Find where the given text appears and provide that cell's center as (x, y) coordinate. 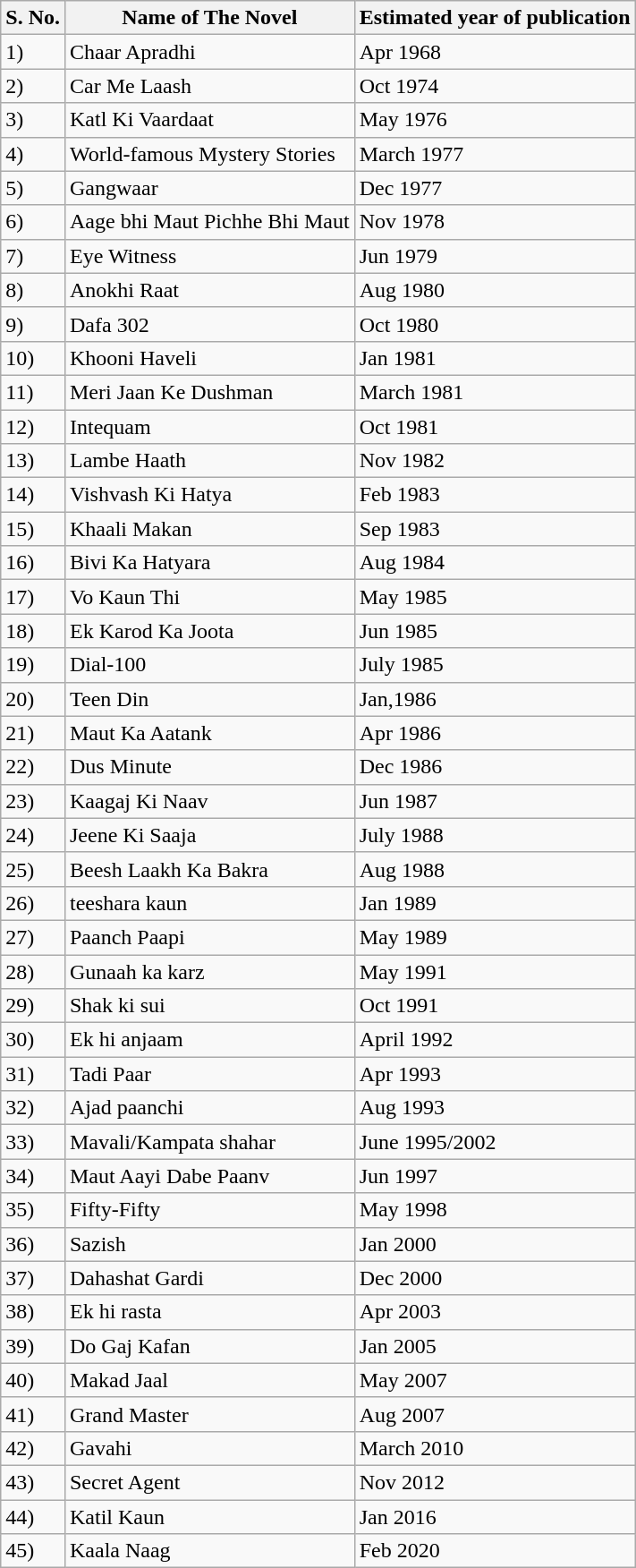
Katl Ki Vaardaat (209, 120)
45) (33, 1551)
Jun 1979 (495, 256)
28) (33, 971)
7) (33, 256)
Gangwaar (209, 188)
Teen Din (209, 699)
Beesh Laakh Ka Bakra (209, 869)
Shak ki sui (209, 1006)
Nov 1982 (495, 461)
Sep 1983 (495, 529)
Apr 2003 (495, 1312)
22) (33, 767)
Feb 1983 (495, 495)
Kaagaj Ki Naav (209, 801)
40) (33, 1380)
43) (33, 1482)
March 1977 (495, 154)
41) (33, 1414)
Jan 2016 (495, 1517)
Grand Master (209, 1414)
Jan 2000 (495, 1244)
Aug 1984 (495, 563)
25) (33, 869)
Jan,1986 (495, 699)
Apr 1968 (495, 52)
May 1985 (495, 597)
July 1985 (495, 665)
Ek hi anjaam (209, 1040)
18) (33, 631)
Lambe Haath (209, 461)
Dial-100 (209, 665)
6) (33, 222)
Oct 1974 (495, 86)
31) (33, 1074)
Aug 1988 (495, 869)
Paanch Paapi (209, 937)
Secret Agent (209, 1482)
Makad Jaal (209, 1380)
Do Gaj Kafan (209, 1346)
30) (33, 1040)
Vo Kaun Thi (209, 597)
Jan 1989 (495, 903)
15) (33, 529)
Ek Karod Ka Joota (209, 631)
11) (33, 392)
March 2010 (495, 1448)
Aug 1980 (495, 290)
Ajad paanchi (209, 1108)
Khaali Makan (209, 529)
July 1988 (495, 835)
32) (33, 1108)
34) (33, 1176)
Gunaah ka karz (209, 971)
Kaala Naag (209, 1551)
24) (33, 835)
May 1998 (495, 1210)
Maut Aayi Dabe Paanv (209, 1176)
Vishvash Ki Hatya (209, 495)
June 1995/2002 (495, 1142)
33) (33, 1142)
Anokhi Raat (209, 290)
8) (33, 290)
May 1991 (495, 971)
Chaar Apradhi (209, 52)
Aug 2007 (495, 1414)
23) (33, 801)
Dahashat Gardi (209, 1278)
10) (33, 358)
27) (33, 937)
Khooni Haveli (209, 358)
World-famous Mystery Stories (209, 154)
1) (33, 52)
21) (33, 733)
Dus Minute (209, 767)
Aage bhi Maut Pichhe Bhi Maut (209, 222)
5) (33, 188)
Katil Kaun (209, 1517)
Nov 1978 (495, 222)
4) (33, 154)
Jan 1981 (495, 358)
Ek hi rasta (209, 1312)
39) (33, 1346)
Mavali/Kampata shahar (209, 1142)
16) (33, 563)
14) (33, 495)
Bivi Ka Hatyara (209, 563)
May 1989 (495, 937)
26) (33, 903)
teeshara kaun (209, 903)
Estimated year of publication (495, 18)
9) (33, 324)
29) (33, 1006)
Intequam (209, 427)
Jun 1997 (495, 1176)
35) (33, 1210)
38) (33, 1312)
Feb 2020 (495, 1551)
44) (33, 1517)
Jan 2005 (495, 1346)
Dec 2000 (495, 1278)
April 1992 (495, 1040)
Jun 1987 (495, 801)
Dec 1977 (495, 188)
Sazish (209, 1244)
37) (33, 1278)
12) (33, 427)
2) (33, 86)
Oct 1980 (495, 324)
May 1976 (495, 120)
13) (33, 461)
Tadi Paar (209, 1074)
Fifty-Fifty (209, 1210)
Aug 1993 (495, 1108)
3) (33, 120)
Oct 1991 (495, 1006)
Dec 1986 (495, 767)
S. No. (33, 18)
March 1981 (495, 392)
Name of The Novel (209, 18)
42) (33, 1448)
Gavahi (209, 1448)
Eye Witness (209, 256)
19) (33, 665)
20) (33, 699)
May 2007 (495, 1380)
Jeene Ki Saaja (209, 835)
Meri Jaan Ke Dushman (209, 392)
Jun 1985 (495, 631)
17) (33, 597)
Car Me Laash (209, 86)
Nov 2012 (495, 1482)
Apr 1986 (495, 733)
Dafa 302 (209, 324)
Maut Ka Aatank (209, 733)
36) (33, 1244)
Oct 1981 (495, 427)
Apr 1993 (495, 1074)
